Scan for the cell matching the given text and deliver its (x, y) coordinate at center. 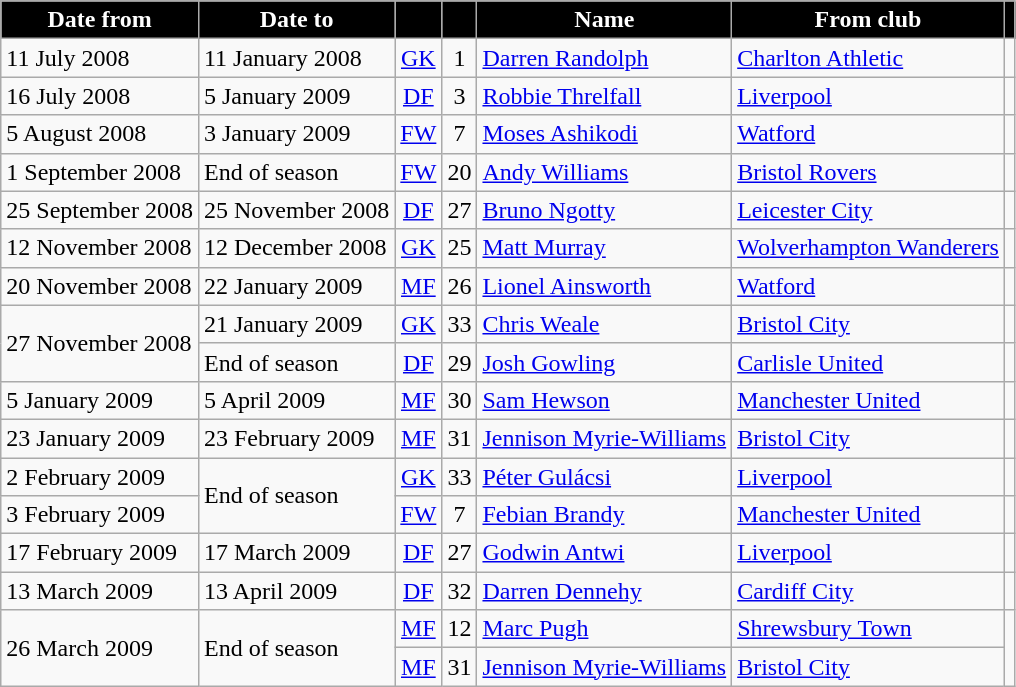
Leicester City (868, 210)
21 January 2009 (296, 324)
20 (460, 172)
12 (460, 629)
Febian Brandy (604, 515)
25 (460, 248)
13 March 2009 (100, 591)
26 March 2009 (100, 648)
32 (460, 591)
Bruno Ngotty (604, 210)
12 November 2008 (100, 248)
Shrewsbury Town (868, 629)
16 July 2008 (100, 96)
Bristol Rovers (868, 172)
13 April 2009 (296, 591)
3 February 2009 (100, 515)
Name (604, 20)
Robbie Threlfall (604, 96)
22 January 2009 (296, 286)
Date from (100, 20)
Godwin Antwi (604, 553)
Wolverhampton Wanderers (868, 248)
20 November 2008 (100, 286)
12 December 2008 (296, 248)
5 April 2009 (296, 400)
25 September 2008 (100, 210)
3 (460, 96)
Sam Hewson (604, 400)
Josh Gowling (604, 362)
1 September 2008 (100, 172)
Andy Williams (604, 172)
3 January 2009 (296, 134)
17 February 2009 (100, 553)
30 (460, 400)
Lionel Ainsworth (604, 286)
Carlisle United (868, 362)
Darren Dennehy (604, 591)
5 August 2008 (100, 134)
29 (460, 362)
26 (460, 286)
Matt Murray (604, 248)
25 November 2008 (296, 210)
Charlton Athletic (868, 58)
Péter Gulácsi (604, 477)
27 November 2008 (100, 343)
From club (868, 20)
Chris Weale (604, 324)
Marc Pugh (604, 629)
23 February 2009 (296, 438)
Darren Randolph (604, 58)
11 January 2008 (296, 58)
23 January 2009 (100, 438)
Cardiff City (868, 591)
11 July 2008 (100, 58)
Moses Ashikodi (604, 134)
Date to (296, 20)
2 February 2009 (100, 477)
1 (460, 58)
17 March 2009 (296, 553)
